Identify which cell holds the provided text, then report its (x, y) central coordinate. 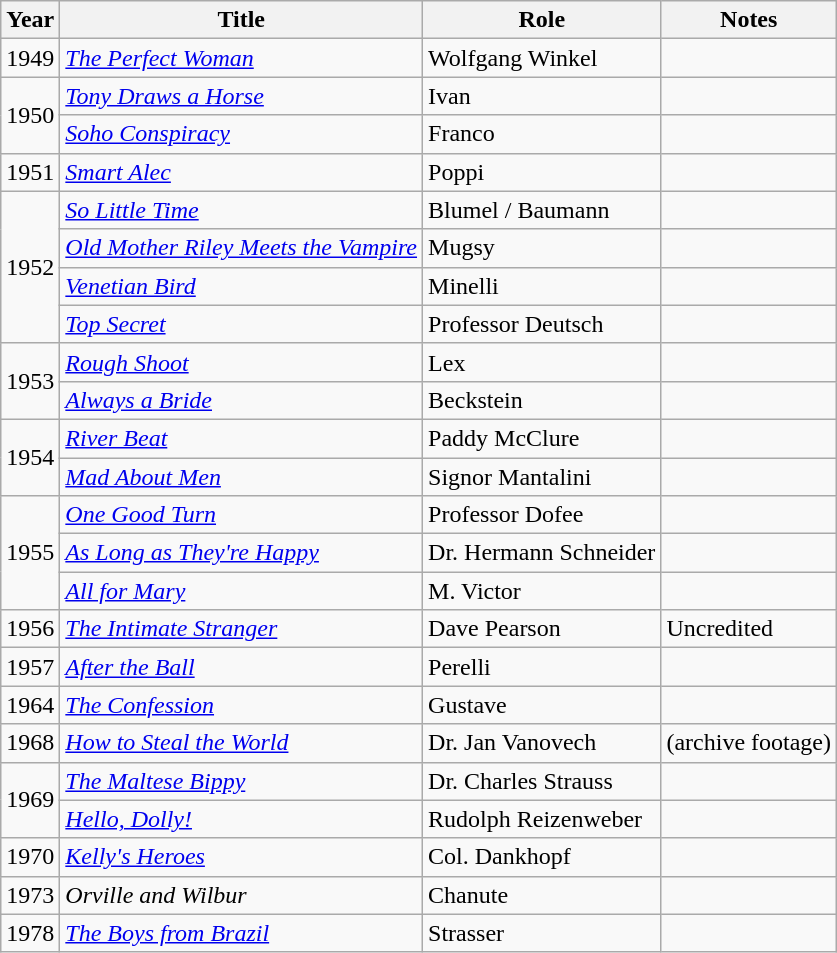
So Little Time (242, 210)
Top Secret (242, 324)
Minelli (542, 286)
1953 (30, 381)
Rough Shoot (242, 362)
1952 (30, 267)
Uncredited (749, 629)
1973 (30, 895)
1951 (30, 172)
1970 (30, 857)
Gustave (542, 705)
Notes (749, 20)
Tony Draws a Horse (242, 96)
Blumel / Baumann (542, 210)
1957 (30, 667)
1969 (30, 800)
Mugsy (542, 248)
How to Steal the World (242, 743)
1964 (30, 705)
Strasser (542, 933)
1955 (30, 553)
Ivan (542, 96)
Dr. Jan Vanovech (542, 743)
All for Mary (242, 591)
Col. Dankhopf (542, 857)
Kelly's Heroes (242, 857)
Signor Mantalini (542, 477)
Mad About Men (242, 477)
Old Mother Riley Meets the Vampire (242, 248)
Perelli (542, 667)
The Maltese Bippy (242, 781)
Dave Pearson (542, 629)
1968 (30, 743)
Beckstein (542, 400)
Professor Deutsch (542, 324)
1950 (30, 115)
Always a Bride (242, 400)
Soho Conspiracy (242, 134)
Rudolph Reizenweber (542, 819)
Poppi (542, 172)
Venetian Bird (242, 286)
After the Ball (242, 667)
Role (542, 20)
River Beat (242, 438)
Chanute (542, 895)
1978 (30, 933)
Year (30, 20)
Hello, Dolly! (242, 819)
Lex (542, 362)
(archive footage) (749, 743)
The Confession (242, 705)
Wolfgang Winkel (542, 58)
1956 (30, 629)
Title (242, 20)
Dr. Charles Strauss (542, 781)
Franco (542, 134)
The Boys from Brazil (242, 933)
Professor Dofee (542, 515)
Paddy McClure (542, 438)
Orville and Wilbur (242, 895)
One Good Turn (242, 515)
As Long as They're Happy (242, 553)
1949 (30, 58)
Smart Alec (242, 172)
The Intimate Stranger (242, 629)
Dr. Hermann Schneider (542, 553)
The Perfect Woman (242, 58)
M. Victor (542, 591)
1954 (30, 457)
